Search for the cell housing the specified text and yield its [X, Y] center coordinate. 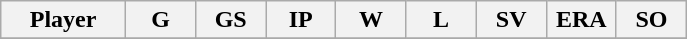
W [371, 20]
Player [64, 20]
IP [301, 20]
L [441, 20]
G [160, 20]
GS [231, 20]
ERA [581, 20]
SO [651, 20]
SV [511, 20]
